Find where the given text appears and provide that cell's center as (X, Y) coordinate. 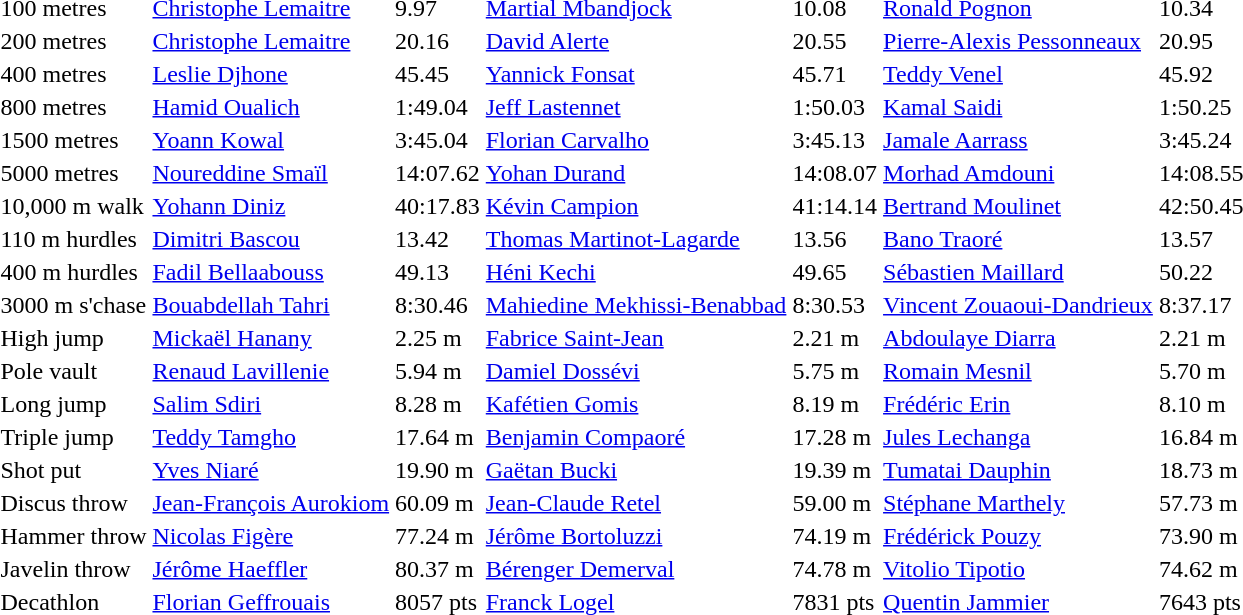
20.16 (438, 41)
20.55 (835, 41)
Stéphane Marthely (1018, 503)
Teddy Venel (1018, 74)
Nicolas Figère (271, 536)
Bérenger Demerval (636, 569)
8.19 m (835, 404)
Fadil Bellaabouss (271, 272)
Renaud Lavillenie (271, 371)
Kafétien Gomis (636, 404)
David Alerte (636, 41)
Yves Niaré (271, 470)
2.21 m (835, 338)
Héni Kechi (636, 272)
74.19 m (835, 536)
Teddy Tamgho (271, 437)
Dimitri Bascou (271, 239)
Florian Carvalho (636, 140)
Jean-François Aurokiom (271, 503)
1:49.04 (438, 107)
Jérôme Haeffler (271, 569)
14:08.07 (835, 173)
1:50.03 (835, 107)
Mickaël Hanany (271, 338)
17.28 m (835, 437)
Kévin Campion (636, 206)
13.42 (438, 239)
49.13 (438, 272)
14:07.62 (438, 173)
Bertrand Moulinet (1018, 206)
Gaëtan Bucki (636, 470)
5.75 m (835, 371)
Vitolio Tipotio (1018, 569)
Tumatai Dauphin (1018, 470)
Frédéric Erin (1018, 404)
59.00 m (835, 503)
Kamal Saidi (1018, 107)
77.24 m (438, 536)
49.65 (835, 272)
Christophe Lemaitre (271, 41)
Yohann Diniz (271, 206)
40:17.83 (438, 206)
Fabrice Saint-Jean (636, 338)
Bouabdellah Tahri (271, 305)
Yoann Kowal (271, 140)
Leslie Djhone (271, 74)
Yannick Fonsat (636, 74)
60.09 m (438, 503)
Frédérick Pouzy (1018, 536)
74.78 m (835, 569)
13.56 (835, 239)
Yohan Durand (636, 173)
Pierre-Alexis Pessonneaux (1018, 41)
Morhad Amdouni (1018, 173)
Vincent Zouaoui-Dandrieux (1018, 305)
Mahiedine Mekhissi-Benabbad (636, 305)
Jeff Lastennet (636, 107)
2.25 m (438, 338)
8:30.53 (835, 305)
Benjamin Compaoré (636, 437)
45.45 (438, 74)
Bano Traoré (1018, 239)
Sébastien Maillard (1018, 272)
8:30.46 (438, 305)
Thomas Martinot-Lagarde (636, 239)
80.37 m (438, 569)
Damiel Dossévi (636, 371)
Salim Sdiri (271, 404)
Abdoulaye Diarra (1018, 338)
17.64 m (438, 437)
Hamid Oualich (271, 107)
Romain Mesnil (1018, 371)
Jamale Aarrass (1018, 140)
41:14.14 (835, 206)
Jean-Claude Retel (636, 503)
3:45.13 (835, 140)
8.28 m (438, 404)
3:45.04 (438, 140)
5.94 m (438, 371)
19.39 m (835, 470)
Noureddine Smaïl (271, 173)
Jules Lechanga (1018, 437)
45.71 (835, 74)
Jérôme Bortoluzzi (636, 536)
19.90 m (438, 470)
